For the text-containing cell, return its midpoint in (x, y) coordinate format. 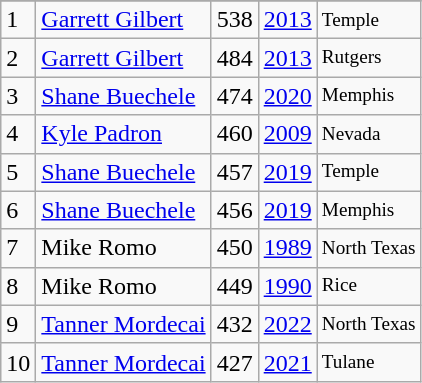
Nevada (368, 134)
2020 (288, 96)
2021 (288, 362)
2022 (288, 324)
1990 (288, 286)
484 (234, 58)
3 (18, 96)
1 (18, 20)
449 (234, 286)
1989 (288, 248)
5 (18, 172)
432 (234, 324)
460 (234, 134)
7 (18, 248)
9 (18, 324)
Rice (368, 286)
10 (18, 362)
538 (234, 20)
457 (234, 172)
Kyle Padron (124, 134)
8 (18, 286)
2009 (288, 134)
474 (234, 96)
Tulane (368, 362)
427 (234, 362)
6 (18, 210)
2 (18, 58)
456 (234, 210)
4 (18, 134)
450 (234, 248)
Rutgers (368, 58)
